Output the [X, Y] coordinate of the center of the cell containing the given text.  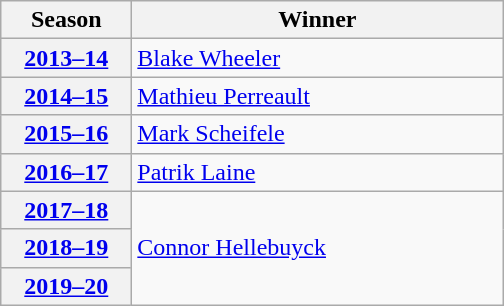
2013–14 [66, 58]
Mark Scheifele [318, 134]
2019–20 [66, 286]
Patrik Laine [318, 172]
2014–15 [66, 96]
2017–18 [66, 210]
Connor Hellebuyck [318, 248]
Season [66, 20]
2018–19 [66, 248]
Blake Wheeler [318, 58]
Winner [318, 20]
2016–17 [66, 172]
2015–16 [66, 134]
Mathieu Perreault [318, 96]
